Capture the cell that displays the provided text and extract its (x, y) central coordinate. 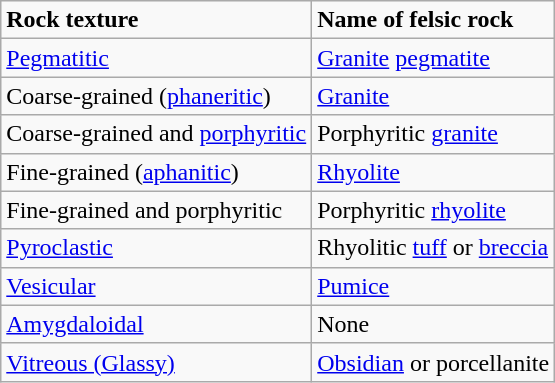
Amygdaloidal (156, 324)
Coarse-grained (phaneritic) (156, 96)
Pyroclastic (156, 248)
None (434, 324)
Fine-grained (aphanitic) (156, 172)
Granite (434, 96)
Rhyolitic tuff or breccia (434, 248)
Porphyritic rhyolite (434, 210)
Pumice (434, 286)
Coarse-grained and porphyritic (156, 134)
Granite pegmatite (434, 58)
Fine-grained and porphyritic (156, 210)
Obsidian or porcellanite (434, 362)
Name of felsic rock (434, 20)
Porphyritic granite (434, 134)
Pegmatitic (156, 58)
Vitreous (Glassy) (156, 362)
Rock texture (156, 20)
Vesicular (156, 286)
Rhyolite (434, 172)
